Extract the (X, Y) coordinate from the center of the cell holding the provided text.  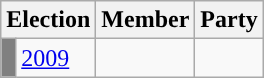
Election (48, 20)
Party (229, 20)
Member (146, 20)
2009 (56, 58)
